Locate the cell with the specified text and output its [X, Y] center coordinate. 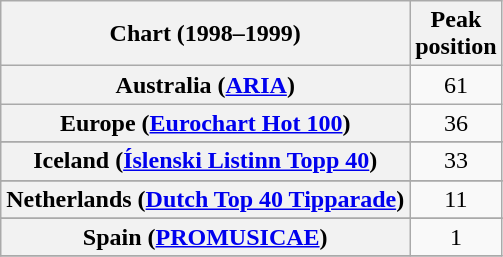
11 [456, 199]
Chart (1998–1999) [206, 34]
Spain (PROMUSICAE) [206, 237]
Netherlands (Dutch Top 40 Tipparade) [206, 199]
1 [456, 237]
Iceland (Íslenski Listinn Topp 40) [206, 161]
Peakposition [456, 34]
61 [456, 85]
Australia (ARIA) [206, 85]
Europe (Eurochart Hot 100) [206, 123]
33 [456, 161]
36 [456, 123]
